Provide the (x, y) coordinate of the cell's center where the given text is located.  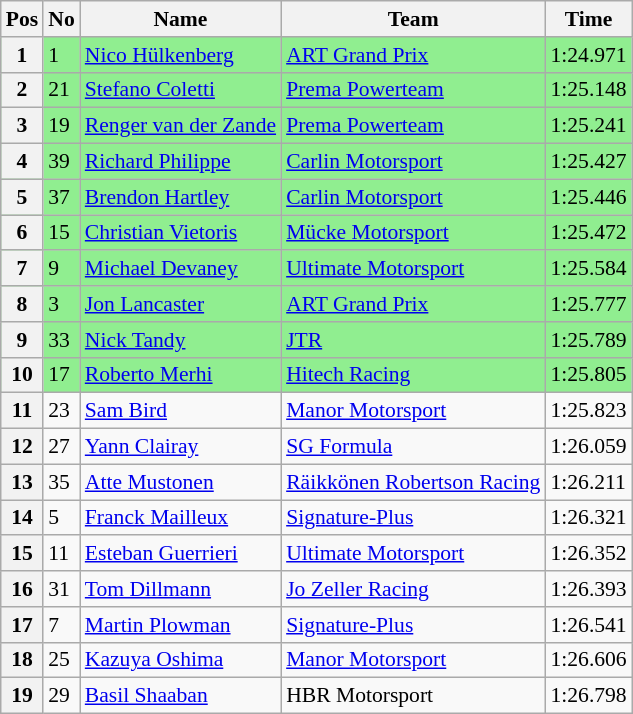
1:25.584 (588, 269)
37 (62, 197)
Roberto Merhi (180, 375)
JTR (413, 340)
Time (588, 19)
39 (62, 162)
27 (62, 447)
1:25.427 (588, 162)
18 (22, 660)
25 (62, 660)
1:25.148 (588, 90)
Stefano Coletti (180, 90)
Renger van der Zande (180, 126)
1:26.059 (588, 447)
Nick Tandy (180, 340)
Franck Mailleux (180, 518)
1:25.446 (588, 197)
Martin Plowman (180, 625)
1:26.798 (588, 696)
1:25.241 (588, 126)
Yann Clairay (180, 447)
31 (62, 589)
1:25.777 (588, 304)
SG Formula (413, 447)
13 (22, 482)
6 (22, 233)
Brendon Hartley (180, 197)
Christian Vietoris (180, 233)
1:24.971 (588, 55)
23 (62, 411)
Mücke Motorsport (413, 233)
1:26.352 (588, 554)
1:25.789 (588, 340)
Atte Mustonen (180, 482)
No (62, 19)
1:25.472 (588, 233)
Räikkönen Robertson Racing (413, 482)
Hitech Racing (413, 375)
14 (22, 518)
35 (62, 482)
Jon Lancaster (180, 304)
1:26.393 (588, 589)
Pos (22, 19)
Basil Shaaban (180, 696)
16 (22, 589)
29 (62, 696)
Nico Hülkenberg (180, 55)
4 (22, 162)
12 (22, 447)
1:26.211 (588, 482)
Kazuya Oshima (180, 660)
Michael Devaney (180, 269)
1:26.541 (588, 625)
HBR Motorsport (413, 696)
10 (22, 375)
1:25.805 (588, 375)
1:25.823 (588, 411)
Jo Zeller Racing (413, 589)
2 (22, 90)
Sam Bird (180, 411)
Team (413, 19)
21 (62, 90)
Richard Philippe (180, 162)
Name (180, 19)
1:26.606 (588, 660)
1:26.321 (588, 518)
33 (62, 340)
Esteban Guerrieri (180, 554)
8 (22, 304)
Tom Dillmann (180, 589)
